Extract the (X, Y) coordinate from the center of the cell holding the provided text.  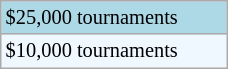
$25,000 tournaments (114, 17)
$10,000 tournaments (114, 51)
